Scan for the cell matching the given text and deliver its [X, Y] coordinate at center. 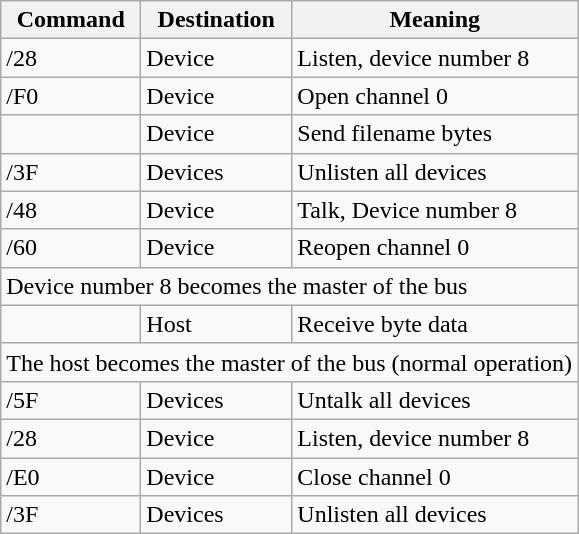
Open channel 0 [435, 96]
Device number 8 becomes the master of the bus [290, 286]
Command [71, 20]
/60 [71, 248]
Host [216, 324]
Destination [216, 20]
Reopen channel 0 [435, 248]
Untalk all devices [435, 400]
/F0 [71, 96]
Close channel 0 [435, 477]
Meaning [435, 20]
Send filename bytes [435, 134]
Talk, Device number 8 [435, 210]
/E0 [71, 477]
/48 [71, 210]
The host becomes the master of the bus (normal operation) [290, 362]
Receive byte data [435, 324]
/5F [71, 400]
